Determine the [X, Y] coordinate at the center of the cell enclosing the given text.  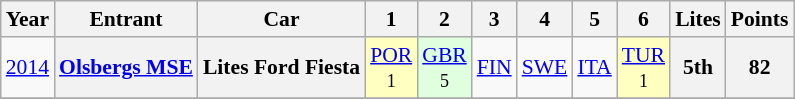
5 [594, 19]
TUR1 [644, 68]
Car [282, 19]
ITA [594, 68]
1 [391, 19]
Olsbergs MSE [126, 68]
2014 [28, 68]
Lites [698, 19]
Entrant [126, 19]
Lites Ford Fiesta [282, 68]
SWE [545, 68]
5th [698, 68]
Points [760, 19]
6 [644, 19]
4 [545, 19]
Year [28, 19]
POR1 [391, 68]
GBR5 [444, 68]
FIN [494, 68]
3 [494, 19]
2 [444, 19]
82 [760, 68]
